Return [x, y] of the center of cell containing provided text 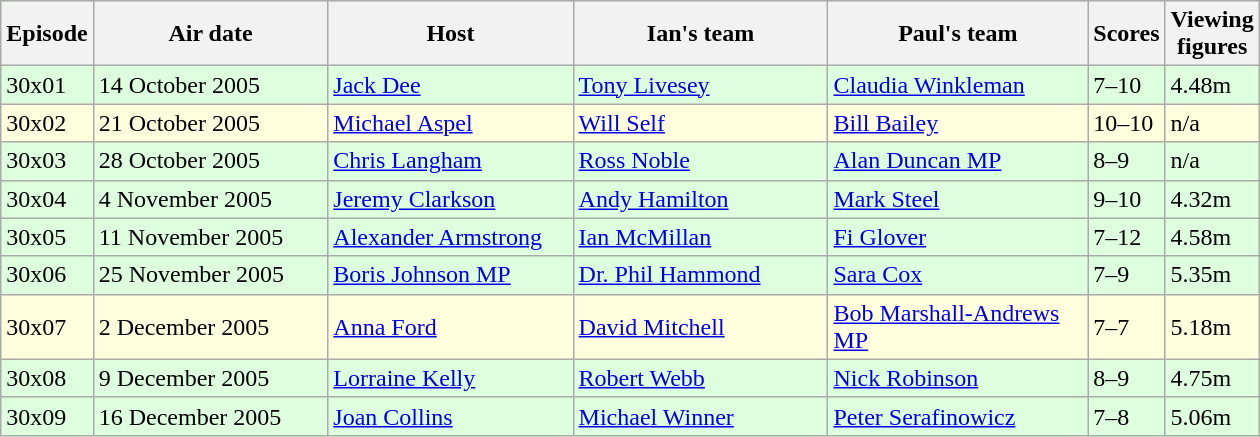
9 December 2005 [210, 378]
5.18m [1212, 326]
Dr. Phil Hammond [700, 275]
4.58m [1212, 237]
Tony Livesey [700, 85]
Lorraine Kelly [450, 378]
Air date [210, 34]
Will Self [700, 123]
9–10 [1126, 199]
Host [450, 34]
10–10 [1126, 123]
4.32m [1212, 199]
Chris Langham [450, 161]
30x01 [47, 85]
Joan Collins [450, 416]
Boris Johnson MP [450, 275]
Alan Duncan MP [958, 161]
Ross Noble [700, 161]
4 November 2005 [210, 199]
30x02 [47, 123]
Fi Glover [958, 237]
14 October 2005 [210, 85]
30x04 [47, 199]
5.06m [1212, 416]
Alexander Armstrong [450, 237]
5.35m [1212, 275]
Sara Cox [958, 275]
Paul's team [958, 34]
Michael Winner [700, 416]
30x07 [47, 326]
7–8 [1126, 416]
4.48m [1212, 85]
7–10 [1126, 85]
7–12 [1126, 237]
Mark Steel [958, 199]
Anna Ford [450, 326]
Jack Dee [450, 85]
Scores [1126, 34]
2 December 2005 [210, 326]
7–7 [1126, 326]
7–9 [1126, 275]
30x09 [47, 416]
30x06 [47, 275]
Viewing figures [1212, 34]
Andy Hamilton [700, 199]
Robert Webb [700, 378]
Bob Marshall-Andrews MP [958, 326]
30x05 [47, 237]
Jeremy Clarkson [450, 199]
16 December 2005 [210, 416]
Ian's team [700, 34]
30x03 [47, 161]
David Mitchell [700, 326]
Episode [47, 34]
Ian McMillan [700, 237]
30x08 [47, 378]
25 November 2005 [210, 275]
28 October 2005 [210, 161]
4.75m [1212, 378]
11 November 2005 [210, 237]
Bill Bailey [958, 123]
Peter Serafinowicz [958, 416]
Michael Aspel [450, 123]
Nick Robinson [958, 378]
Claudia Winkleman [958, 85]
21 October 2005 [210, 123]
